Output the (X, Y) coordinate of the center of the cell containing the given text.  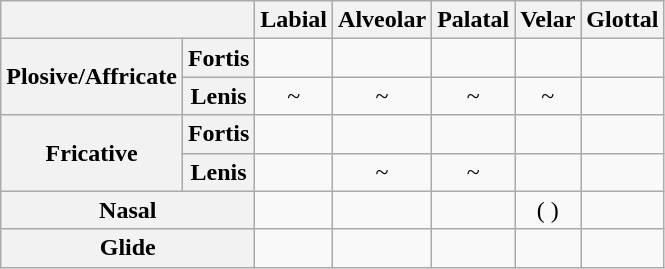
Palatal (474, 20)
Labial (294, 20)
Plosive/Affricate (92, 77)
( ) (548, 210)
Glide (128, 248)
Velar (548, 20)
Nasal (128, 210)
Glottal (622, 20)
Alveolar (382, 20)
Fricative (92, 153)
